Detect which cell encompasses the target text, then output its [x, y] center coordinate. 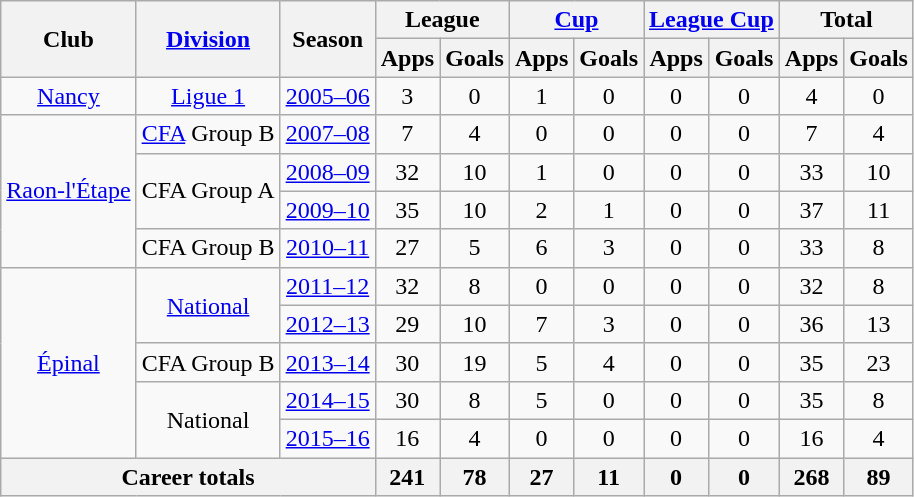
23 [879, 362]
2011–12 [328, 286]
19 [475, 362]
League Cup [712, 20]
2 [541, 210]
2009–10 [328, 210]
78 [475, 477]
89 [879, 477]
6 [541, 248]
2014–15 [328, 400]
29 [407, 324]
37 [811, 210]
League [442, 20]
36 [811, 324]
268 [811, 477]
Épinal [68, 362]
CFA Group A [208, 191]
Season [328, 39]
Total [846, 20]
Ligue 1 [208, 96]
Club [68, 39]
241 [407, 477]
13 [879, 324]
2007–08 [328, 134]
Division [208, 39]
2012–13 [328, 324]
Cup [576, 20]
Nancy [68, 96]
2005–06 [328, 96]
Career totals [188, 477]
2013–14 [328, 362]
2008–09 [328, 172]
2010–11 [328, 248]
2015–16 [328, 438]
Raon-l'Étape [68, 191]
